Locate the cell with the specified text and output its [x, y] center coordinate. 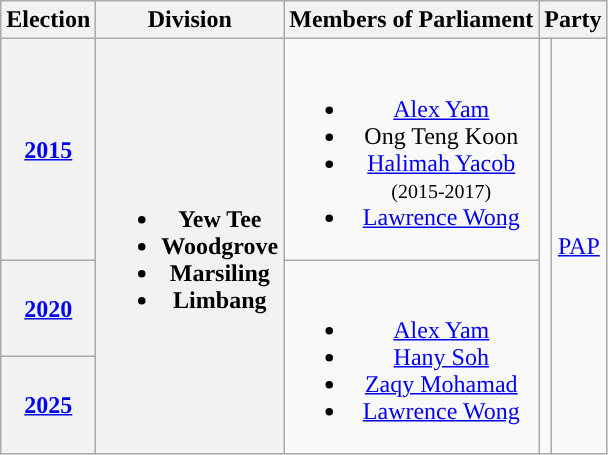
PAP [580, 246]
Members of Parliament [412, 20]
Division [190, 20]
Yew TeeWoodgroveMarsilingLimbang [190, 246]
2025 [48, 406]
Alex YamHany SohZaqy MohamadLawrence Wong [412, 357]
Party [573, 20]
2015 [48, 150]
2020 [48, 308]
Election [48, 20]
Alex YamOng Teng KoonHalimah Yacob(2015-2017)Lawrence Wong [412, 150]
